Scan for the cell matching the given text and deliver its (x, y) coordinate at center. 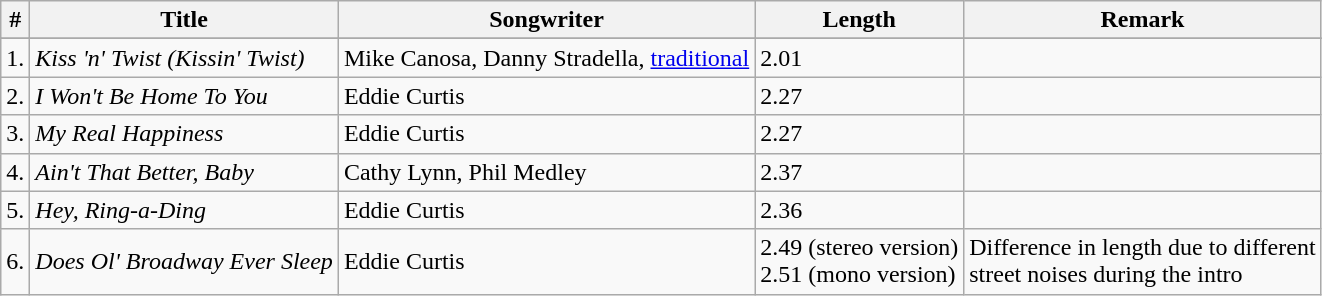
Songwriter (546, 20)
Kiss 'n' Twist (Kissin' Twist) (184, 58)
6. (16, 262)
Does Ol' Broadway Ever Sleep (184, 262)
Hey, Ring-a-Ding (184, 210)
1. (16, 58)
2.37 (860, 172)
Mike Canosa, Danny Stradella, traditional (546, 58)
5. (16, 210)
My Real Happiness (184, 134)
2.36 (860, 210)
4. (16, 172)
3. (16, 134)
Ain't That Better, Baby (184, 172)
Length (860, 20)
2.49 (stereo version)2.51 (mono version) (860, 262)
2.01 (860, 58)
2. (16, 96)
Cathy Lynn, Phil Medley (546, 172)
Difference in length due to differentstreet noises during the intro (1142, 262)
Remark (1142, 20)
# (16, 20)
I Won't Be Home To You (184, 96)
Title (184, 20)
